Extract the (x, y) coordinate from the center of the cell holding the provided text.  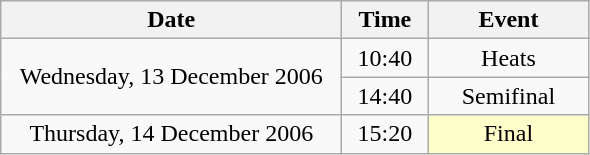
Time (385, 20)
Date (172, 20)
Event (508, 20)
15:20 (385, 134)
Semifinal (508, 96)
Thursday, 14 December 2006 (172, 134)
10:40 (385, 58)
Final (508, 134)
Wednesday, 13 December 2006 (172, 77)
14:40 (385, 96)
Heats (508, 58)
